Extract the [x, y] coordinate from the center of the cell holding the provided text.  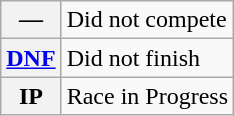
Race in Progress [147, 96]
IP [31, 96]
DNF [31, 58]
Did not finish [147, 58]
— [31, 20]
Did not compete [147, 20]
